Return [x, y] of the center of cell containing provided text 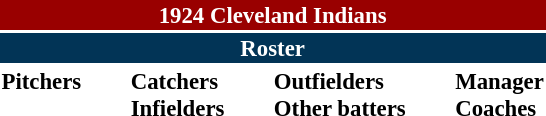
1924 Cleveland Indians [272, 15]
Roster [272, 48]
